Return the (x, y) coordinate for the center point of the cell that contains the specified text.  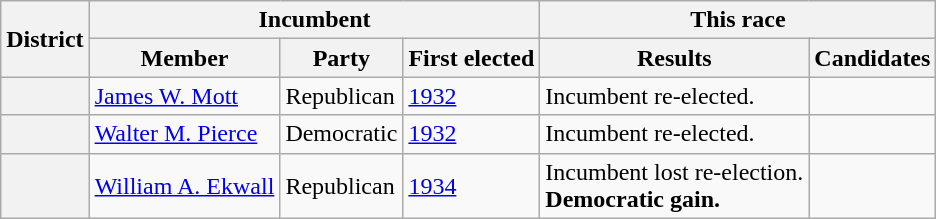
Incumbent (314, 20)
Results (674, 58)
William A. Ekwall (184, 186)
District (45, 39)
This race (738, 20)
Walter M. Pierce (184, 134)
Party (342, 58)
Democratic (342, 134)
1934 (472, 186)
Incumbent lost re-election.Democratic gain. (674, 186)
Candidates (872, 58)
First elected (472, 58)
James W. Mott (184, 96)
Member (184, 58)
